From the cell containing the given text, extract its center point as [x, y] coordinate. 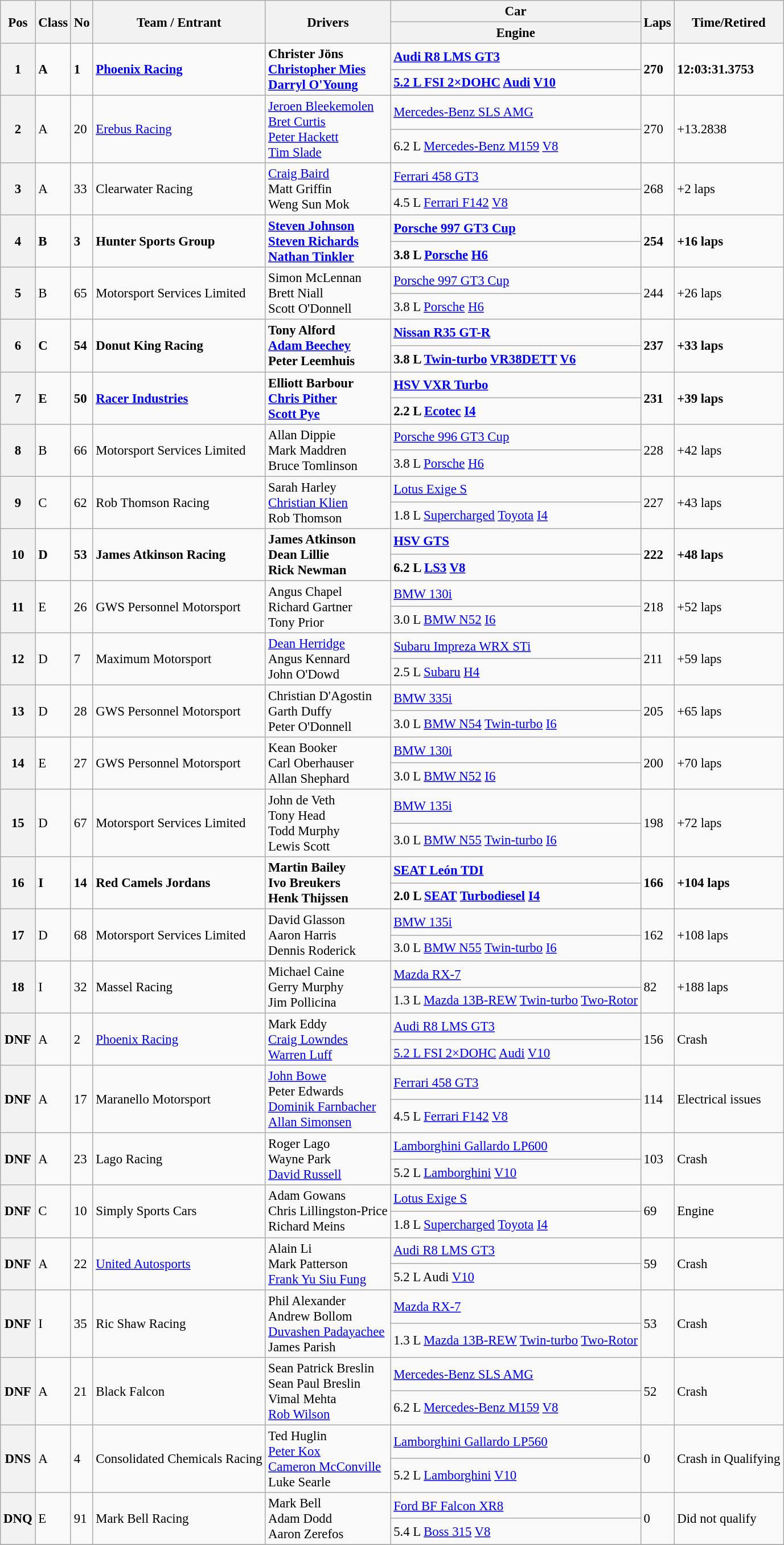
28 [81, 711]
3.0 L BMW N54 Twin-turbo I6 [516, 724]
+13.2838 [729, 130]
268 [657, 189]
Simply Sports Cars [179, 1212]
26 [81, 607]
+16 laps [729, 242]
Ric Shaw Racing [179, 1324]
No [81, 22]
166 [657, 883]
2.5 L Subaru H4 [516, 672]
Alain Li Mark Patterson Frank Yu Siu Fung [328, 1264]
+48 laps [729, 554]
+26 laps [729, 294]
DNQ [18, 1519]
82 [657, 987]
Subaru Impreza WRX STi [516, 646]
103 [657, 1159]
Donut King Racing [179, 346]
Racer Industries [179, 398]
2.2 L Ecotec I4 [516, 411]
Dean Herridge Angus Kennard John O'Dowd [328, 659]
David Glasson Aaron Harris Dennis Roderick [328, 935]
+52 laps [729, 607]
DNS [18, 1458]
Black Falcon [179, 1391]
Craig Baird Matt Griffin Weng Sun Mok [328, 189]
54 [81, 346]
12:03:31.3753 [729, 70]
231 [657, 398]
211 [657, 659]
Porsche 996 GT3 Cup [516, 437]
HSV VXR Turbo [516, 385]
Consolidated Chemicals Racing [179, 1458]
Time/Retired [729, 22]
27 [81, 763]
Maximum Motorsport [179, 659]
228 [657, 450]
5.2 L Audi V10 [516, 1277]
5 [18, 294]
SEAT León TDI [516, 870]
12 [18, 659]
James Atkinson Dean Lillie Rick Newman [328, 554]
+104 laps [729, 883]
+33 laps [729, 346]
6.2 L LS3 V8 [516, 567]
Simon McLennan Brett Niall Scott O'Donnell [328, 294]
Lamborghini Gallardo LP560 [516, 1441]
62 [81, 502]
33 [81, 189]
Mark Bell Racing [179, 1519]
Pos [18, 22]
22 [81, 1264]
20 [81, 130]
+65 laps [729, 711]
254 [657, 242]
23 [81, 1159]
Clearwater Racing [179, 189]
21 [81, 1391]
Allan Dippie Mark Maddren Bruce Tomlinson [328, 450]
91 [81, 1519]
162 [657, 935]
Ford BF Falcon XR8 [516, 1506]
Class [54, 22]
69 [657, 1212]
Adam Gowans Chris Lillingston-Price Richard Meins [328, 1212]
Rob Thomson Racing [179, 502]
Red Camels Jordans [179, 883]
13 [18, 711]
5.4 L Boss 315 V8 [516, 1531]
Mark Eddy Craig Lowndes Warren Luff [328, 1040]
Sarah Harley Christian Klien Rob Thomson [328, 502]
65 [81, 294]
Lago Racing [179, 1159]
+43 laps [729, 502]
Drivers [328, 22]
59 [657, 1264]
68 [81, 935]
+2 laps [729, 189]
+59 laps [729, 659]
Maranello Motorsport [179, 1100]
Phil Alexander Andrew Bollom Duvashen Padayachee James Parish [328, 1324]
9 [18, 502]
Massel Racing [179, 987]
15 [18, 823]
244 [657, 294]
3.8 L Twin-turbo VR38DETT V6 [516, 359]
+39 laps [729, 398]
Hunter Sports Group [179, 242]
50 [81, 398]
205 [657, 711]
+188 laps [729, 987]
Mark Bell Adam Dodd Aaron Zerefos [328, 1519]
+72 laps [729, 823]
James Atkinson Racing [179, 554]
52 [657, 1391]
Roger Lago Wayne Park David Russell [328, 1159]
6 [18, 346]
198 [657, 823]
16 [18, 883]
Did not qualify [729, 1519]
Ted Huglin Peter Kox Cameron McConville Luke Searle [328, 1458]
Nissan R35 GT-R [516, 333]
Martin Bailey Ivo Breukers Henk Thijssen [328, 883]
Electrical issues [729, 1100]
+70 laps [729, 763]
Lamborghini Gallardo LP600 [516, 1146]
Erebus Racing [179, 130]
Team / Entrant [179, 22]
+42 laps [729, 450]
66 [81, 450]
Kean Booker Carl Oberhauser Allan Shephard [328, 763]
Elliott Barbour Chris Pither Scott Pye [328, 398]
John Bowe Peter Edwards Dominik Farnbacher Allan Simonsen [328, 1100]
18 [18, 987]
Steven Johnson Steven Richards Nathan Tinkler [328, 242]
Laps [657, 22]
+108 laps [729, 935]
237 [657, 346]
Car [516, 11]
67 [81, 823]
32 [81, 987]
Angus Chapel Richard Gartner Tony Prior [328, 607]
200 [657, 763]
Sean Patrick Breslin Sean Paul Breslin Vimal Mehta Rob Wilson [328, 1391]
8 [18, 450]
John de Veth Tony Head Todd Murphy Lewis Scott [328, 823]
11 [18, 607]
BMW 335i [516, 698]
Tony Alford Adam Beechey Peter Leemhuis [328, 346]
HSV GTS [516, 541]
114 [657, 1100]
227 [657, 502]
United Autosports [179, 1264]
2.0 L SEAT Turbodiesel I4 [516, 896]
156 [657, 1040]
Christer Jöns Christopher Mies Darryl O'Young [328, 70]
Michael Caine Gerry Murphy Jim Pollicina [328, 987]
Christian D'Agostin Garth Duffy Peter O'Donnell [328, 711]
Jeroen Bleekemolen Bret Curtis Peter Hackett Tim Slade [328, 130]
218 [657, 607]
35 [81, 1324]
222 [657, 554]
Crash in Qualifying [729, 1458]
